Capture the cell that displays the provided text and extract its [x, y] central coordinate. 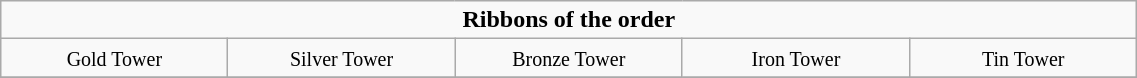
Silver Tower [342, 58]
Iron Tower [796, 58]
Gold Tower [114, 58]
Bronze Tower [568, 58]
Tin Tower [1024, 58]
Ribbons of the order [569, 20]
